Search for the cell housing the specified text and yield its [x, y] center coordinate. 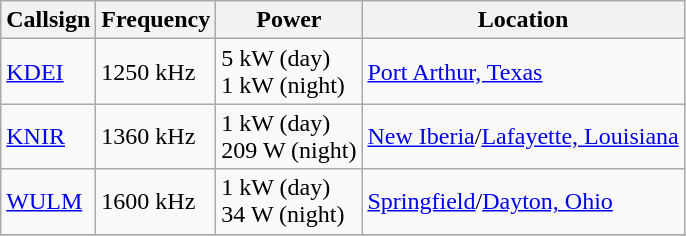
1360 kHz [156, 136]
Port Arthur, Texas [523, 72]
Location [523, 20]
KDEI [48, 72]
Callsign [48, 20]
New Iberia/Lafayette, Louisiana [523, 136]
5 kW (day)1 kW (night) [289, 72]
1 kW (day)34 W (night) [289, 202]
Springfield/Dayton, Ohio [523, 202]
KNIR [48, 136]
Power [289, 20]
1250 kHz [156, 72]
Frequency [156, 20]
WULM [48, 202]
1600 kHz [156, 202]
1 kW (day)209 W (night) [289, 136]
